Return (x, y) of the center of cell containing provided text 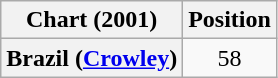
Brazil (Crowley) (92, 58)
Chart (2001) (92, 20)
58 (230, 58)
Position (230, 20)
